For the text-containing cell, return its midpoint in [x, y] coordinate format. 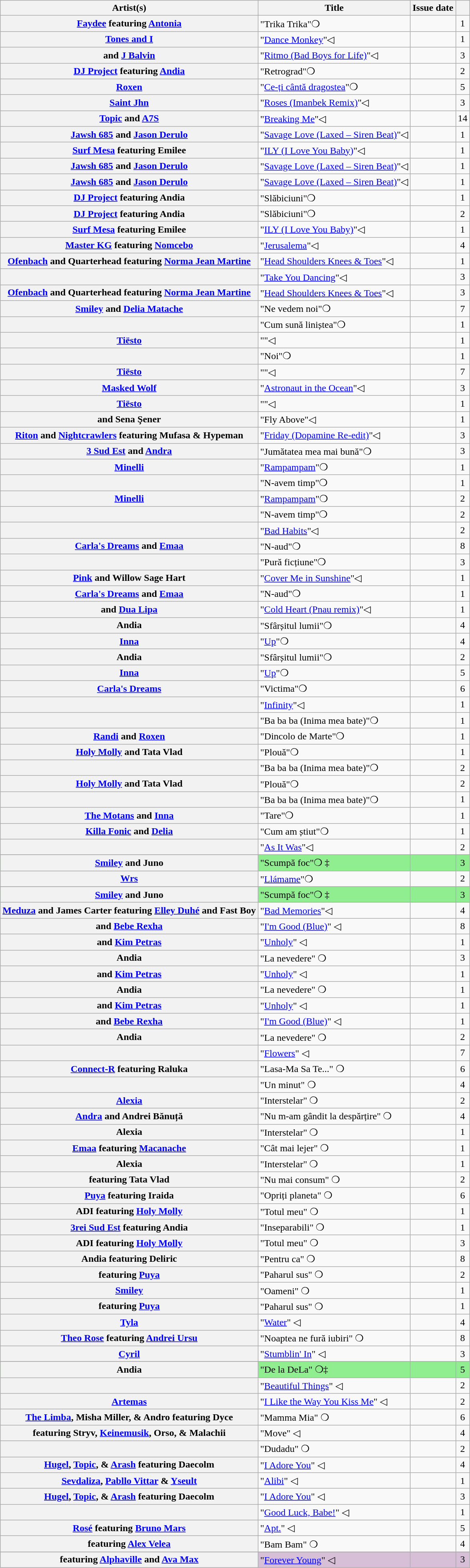
"Water" ◁ [334, 1322]
"Pentru ca" ❍ [334, 1259]
Killa Fonic and Delia [129, 831]
"Ne vedem noi"❍ [334, 309]
"Dance Monkey"◁ [334, 39]
"I Like the Way You Kiss Me" ◁ [334, 1401]
Emaa featuring Macanache [129, 1148]
"Breaking Me"◁ [334, 118]
Tyla [129, 1322]
"Good Luck, Babe!" ◁ [334, 1512]
"Beautiful Things" ◁ [334, 1385]
"Astronaut in the Ocean"◁ [334, 388]
Artist(s) [129, 8]
"Bad Memories"◁ [334, 910]
"Cover Me in Sunshine"◁ [334, 578]
Cyril [129, 1354]
featuring Tata Vlad [129, 1180]
"Tare"❍ [334, 815]
Issue date [433, 8]
"Fly Above"◁ [334, 420]
Faydee featuring Antonia [129, 24]
The Motans and Inna [129, 815]
The Limba, Misha Miller, & Andro featuring Dyce [129, 1417]
Meduza and James Carter featuring Elley Duhé and Fast Boy [129, 910]
"Ce-ți cântă dragostea"❍ [334, 87]
Title [334, 8]
"Llámame"❍ [334, 879]
"Oameni" ❍ [334, 1291]
and Dua Lipa [129, 610]
"De la DeLa" ❍‡ [334, 1370]
Smiley [129, 1291]
Saint Jhn [129, 103]
"Cât mai lejer" ❍ [334, 1148]
Tones and I [129, 39]
"Inseparabili" ❍ [334, 1227]
"Dudadu" ❍ [334, 1449]
"Cum am știut"❍ [334, 831]
"Trika Trika"❍ [334, 24]
Theo Rose featuring Andrei Ursu [129, 1338]
"Mamma Mia" ❍ [334, 1417]
"Cold Heart (Pnau remix)"◁ [334, 610]
Connect-R featuring Raluka [129, 1069]
featuring Stryv, Keinemusik, Orso, & Malachii [129, 1433]
Andra and Andrei Bănuță [129, 1116]
"Noi"❍ [334, 356]
"Apt." ◁ [334, 1528]
"Un minut" ❍ [334, 1085]
14 [462, 118]
Puya featuring Iraida [129, 1195]
Pink and Willow Sage Hart [129, 578]
"Roses (Imanbek Remix)"◁ [334, 103]
"Jumătatea mea mai bună"❍ [334, 451]
"Infinity"◁ [334, 705]
"Bad Habits"◁ [334, 530]
"Noaptea ne fură iubiri" ❍ [334, 1338]
"As It Was"◁ [334, 847]
"Opriți planeta" ❍ [334, 1195]
Wrs [129, 879]
Rosé featuring Bruno Mars [129, 1528]
and J Balvin [129, 55]
Master KG featuring Nomcebo [129, 245]
3 Sud Est and Andra [129, 451]
"Pură ficțiune"❍ [334, 562]
"Bam Bam" ❍ [334, 1544]
"Nu m-am gândit la despărțire" ❍ [334, 1116]
Artemas [129, 1401]
and Sena Şener [129, 420]
"Move" ◁ [334, 1433]
featuring Alphaville and Ava Max [129, 1560]
"Jerusalema"◁ [334, 245]
featuring Alex Velea [129, 1544]
"Flowers" ◁ [334, 1053]
Sevdaliza, Pabllo Vittar & Yseult [129, 1481]
"Lasa-Ma Sa Te..." ❍ [334, 1069]
"Retrograd"❍ [334, 71]
"Alibi" ◁ [334, 1481]
Topic and A7S [129, 118]
"Dincolo de Marte"❍ [334, 736]
Smiley and Delia Matache [129, 309]
"Victima"❍ [334, 689]
"Stumblin' In" ◁ [334, 1354]
"Ritmo (Bad Boys for Life)"◁ [334, 55]
Andia featuring Deliric [129, 1259]
"Nu mai consum" ❍ [334, 1180]
Masked Wolf [129, 388]
3rei Sud Est featuring Andia [129, 1227]
"Cum sună liniștea"❍ [334, 324]
Roxen [129, 87]
Carla's Dreams [129, 689]
"Take You Dancing"◁ [334, 277]
Riton and Nightcrawlers featuring Mufasa & Hypeman [129, 435]
Randi and Roxen [129, 736]
"Forever Young" ◁ [334, 1560]
"Friday (Dopamine Re-edit)"◁ [334, 435]
